Output the [x, y] coordinate of the center of the cell containing the given text.  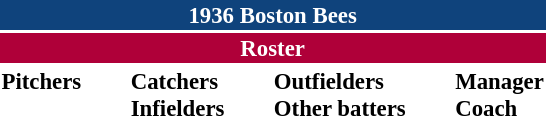
1936 Boston Bees [272, 15]
Roster [272, 48]
